Provide the [x, y] coordinate of the cell's center where the given text is located.  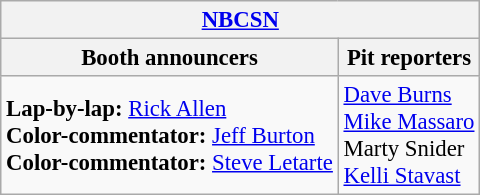
Lap-by-lap: Rick AllenColor-commentator: Jeff BurtonColor-commentator: Steve Letarte [170, 136]
Dave BurnsMike MassaroMarty SniderKelli Stavast [409, 136]
NBCSN [240, 20]
Pit reporters [409, 58]
Booth announcers [170, 58]
